Locate the cell with the specified text and output its (x, y) center coordinate. 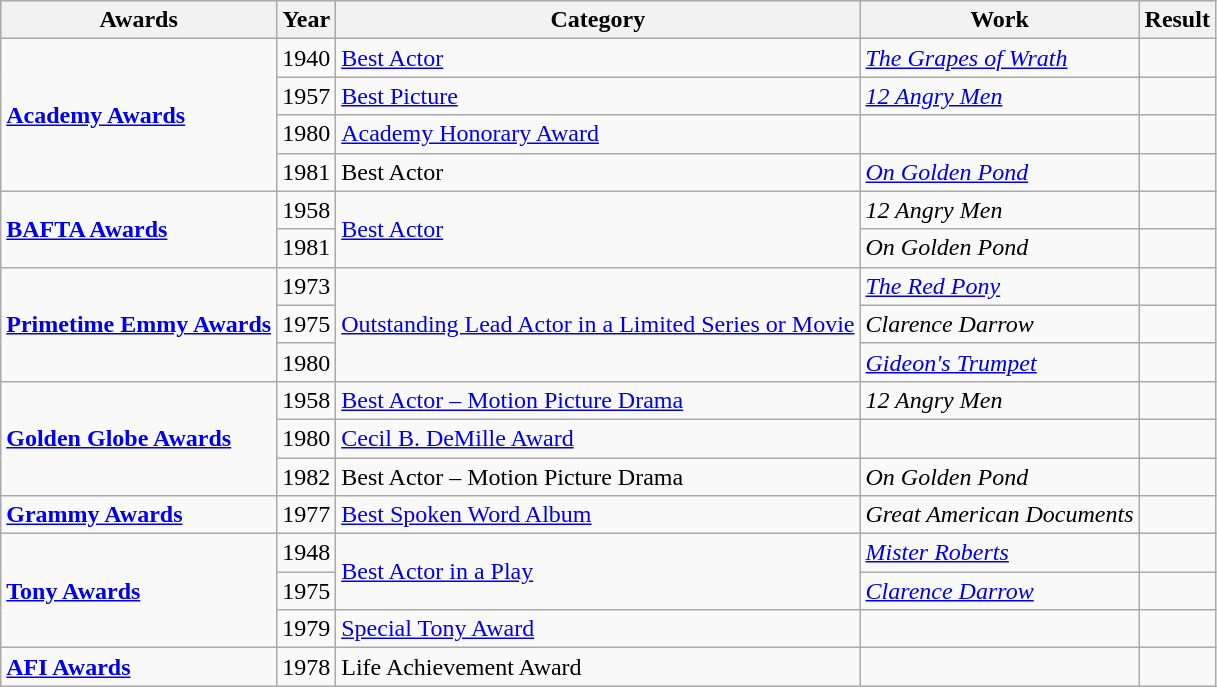
Academy Awards (139, 115)
1973 (306, 286)
BAFTA Awards (139, 229)
1957 (306, 96)
1979 (306, 629)
Cecil B. DeMille Award (598, 438)
Life Achievement Award (598, 667)
The Red Pony (1000, 286)
Academy Honorary Award (598, 134)
Primetime Emmy Awards (139, 324)
1982 (306, 477)
Awards (139, 20)
Year (306, 20)
Gideon's Trumpet (1000, 362)
1948 (306, 553)
1940 (306, 58)
Grammy Awards (139, 515)
Best Actor in a Play (598, 572)
Golden Globe Awards (139, 438)
Great American Documents (1000, 515)
Outstanding Lead Actor in a Limited Series or Movie (598, 324)
Best Picture (598, 96)
1977 (306, 515)
1978 (306, 667)
Tony Awards (139, 591)
Work (1000, 20)
The Grapes of Wrath (1000, 58)
Special Tony Award (598, 629)
AFI Awards (139, 667)
Best Spoken Word Album (598, 515)
Result (1177, 20)
Mister Roberts (1000, 553)
Category (598, 20)
